Return the [X, Y] coordinate for the center point of the cell that contains the specified text.  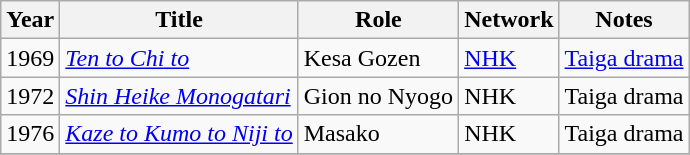
Notes [624, 20]
Network [509, 20]
Role [378, 20]
Gion no Nyogo [378, 96]
1976 [30, 134]
Ten to Chi to [179, 58]
Kaze to Kumo to Niji to [179, 134]
Shin Heike Monogatari [179, 96]
Year [30, 20]
1969 [30, 58]
1972 [30, 96]
Title [179, 20]
Masako [378, 134]
Kesa Gozen [378, 58]
